Extract the [X, Y] coordinate from the center of the cell holding the provided text.  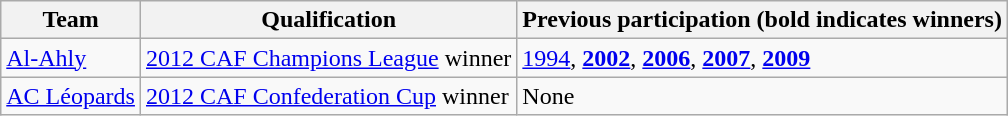
Qualification [328, 20]
1994, 2002, 2006, 2007, 2009 [762, 58]
Team [71, 20]
2012 CAF Confederation Cup winner [328, 96]
Previous participation (bold indicates winners) [762, 20]
2012 CAF Champions League winner [328, 58]
Al-Ahly [71, 58]
None [762, 96]
AC Léopards [71, 96]
